Identify which cell holds the provided text, then report its (X, Y) central coordinate. 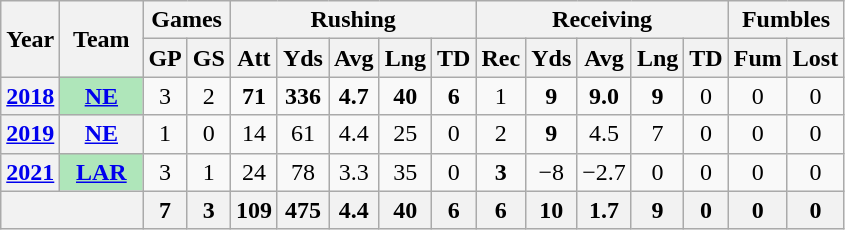
336 (302, 96)
Games (186, 20)
GS (208, 58)
Fum (758, 58)
Team (102, 39)
4.7 (354, 96)
14 (254, 134)
−8 (552, 172)
Rec (501, 58)
24 (254, 172)
10 (552, 210)
Lost (815, 58)
2019 (30, 134)
Year (30, 39)
LAR (102, 172)
109 (254, 210)
71 (254, 96)
Rushing (353, 20)
9.0 (604, 96)
GP (165, 58)
78 (302, 172)
35 (405, 172)
25 (405, 134)
Receiving (602, 20)
Att (254, 58)
Fumbles (786, 20)
2021 (30, 172)
61 (302, 134)
−2.7 (604, 172)
475 (302, 210)
3.3 (354, 172)
1.7 (604, 210)
4.5 (604, 134)
2018 (30, 96)
